Capture the cell that displays the provided text and extract its (x, y) central coordinate. 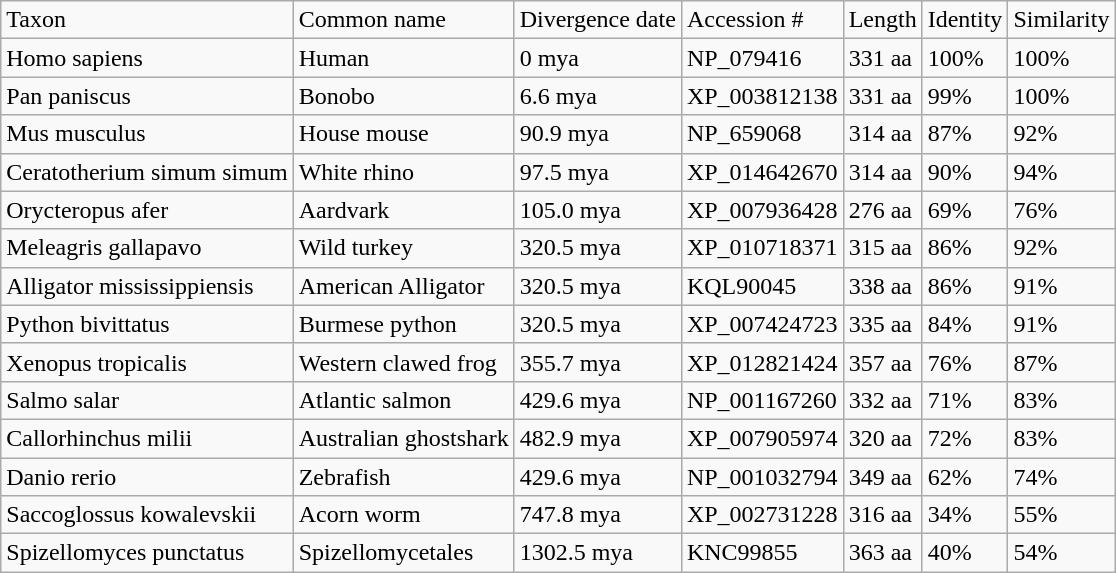
XP_012821424 (762, 362)
XP_007424723 (762, 324)
Ceratotherium simum simum (147, 172)
Salmo salar (147, 400)
XP_010718371 (762, 248)
Alligator mississippiensis (147, 286)
Mus musculus (147, 134)
Burmese python (404, 324)
XP_002731228 (762, 515)
332 aa (882, 400)
349 aa (882, 477)
355.7 mya (598, 362)
Spizellomyces punctatus (147, 553)
XP_007905974 (762, 438)
Homo sapiens (147, 58)
6.6 mya (598, 96)
71% (965, 400)
105.0 mya (598, 210)
Human (404, 58)
Western clawed frog (404, 362)
320 aa (882, 438)
74% (1062, 477)
69% (965, 210)
Danio rerio (147, 477)
NP_001167260 (762, 400)
Zebrafish (404, 477)
Xenopus tropicalis (147, 362)
Similarity (1062, 20)
Acorn worm (404, 515)
482.9 mya (598, 438)
Accession # (762, 20)
55% (1062, 515)
335 aa (882, 324)
40% (965, 553)
Taxon (147, 20)
316 aa (882, 515)
Wild turkey (404, 248)
American Alligator (404, 286)
315 aa (882, 248)
KQL90045 (762, 286)
KNC99855 (762, 553)
94% (1062, 172)
Divergence date (598, 20)
276 aa (882, 210)
54% (1062, 553)
90.9 mya (598, 134)
357 aa (882, 362)
90% (965, 172)
Spizellomycetales (404, 553)
Pan paniscus (147, 96)
84% (965, 324)
XP_003812138 (762, 96)
Orycteropus afer (147, 210)
Length (882, 20)
Meleagris gallapavo (147, 248)
62% (965, 477)
0 mya (598, 58)
XP_014642670 (762, 172)
97.5 mya (598, 172)
Australian ghostshark (404, 438)
Saccoglossus kowalevskii (147, 515)
Common name (404, 20)
747.8 mya (598, 515)
White rhino (404, 172)
Callorhinchus milii (147, 438)
Aardvark (404, 210)
1302.5 mya (598, 553)
34% (965, 515)
Bonobo (404, 96)
Identity (965, 20)
Python bivittatus (147, 324)
NP_659068 (762, 134)
Atlantic salmon (404, 400)
99% (965, 96)
XP_007936428 (762, 210)
363 aa (882, 553)
338 aa (882, 286)
House mouse (404, 134)
NP_001032794 (762, 477)
72% (965, 438)
NP_079416 (762, 58)
